Extract the (X, Y) coordinate from the center of the cell holding the provided text.  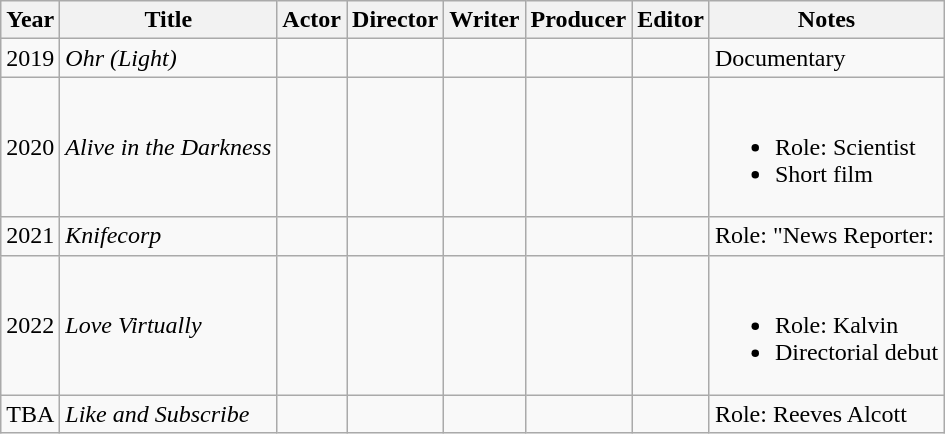
Love Virtually (168, 325)
Producer (578, 20)
Role: KalvinDirectorial debut (826, 325)
Ohr (Light) (168, 58)
2020 (30, 147)
Like and Subscribe (168, 414)
2019 (30, 58)
Year (30, 20)
Role: "News Reporter: (826, 236)
Knifecorp (168, 236)
Alive in the Darkness (168, 147)
Role: Reeves Alcott (826, 414)
Editor (671, 20)
2021 (30, 236)
Notes (826, 20)
TBA (30, 414)
2022 (30, 325)
Role: ScientistShort film (826, 147)
Documentary (826, 58)
Title (168, 20)
Director (396, 20)
Writer (484, 20)
Actor (312, 20)
